Provide the [X, Y] coordinate of the cell's center where the given text is located.  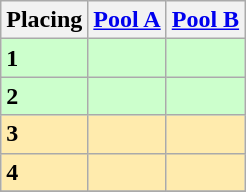
4 [44, 172]
Placing [44, 20]
3 [44, 134]
Pool B [205, 20]
Pool A [127, 20]
1 [44, 58]
2 [44, 96]
